Identify which cell holds the provided text, then report its [x, y] central coordinate. 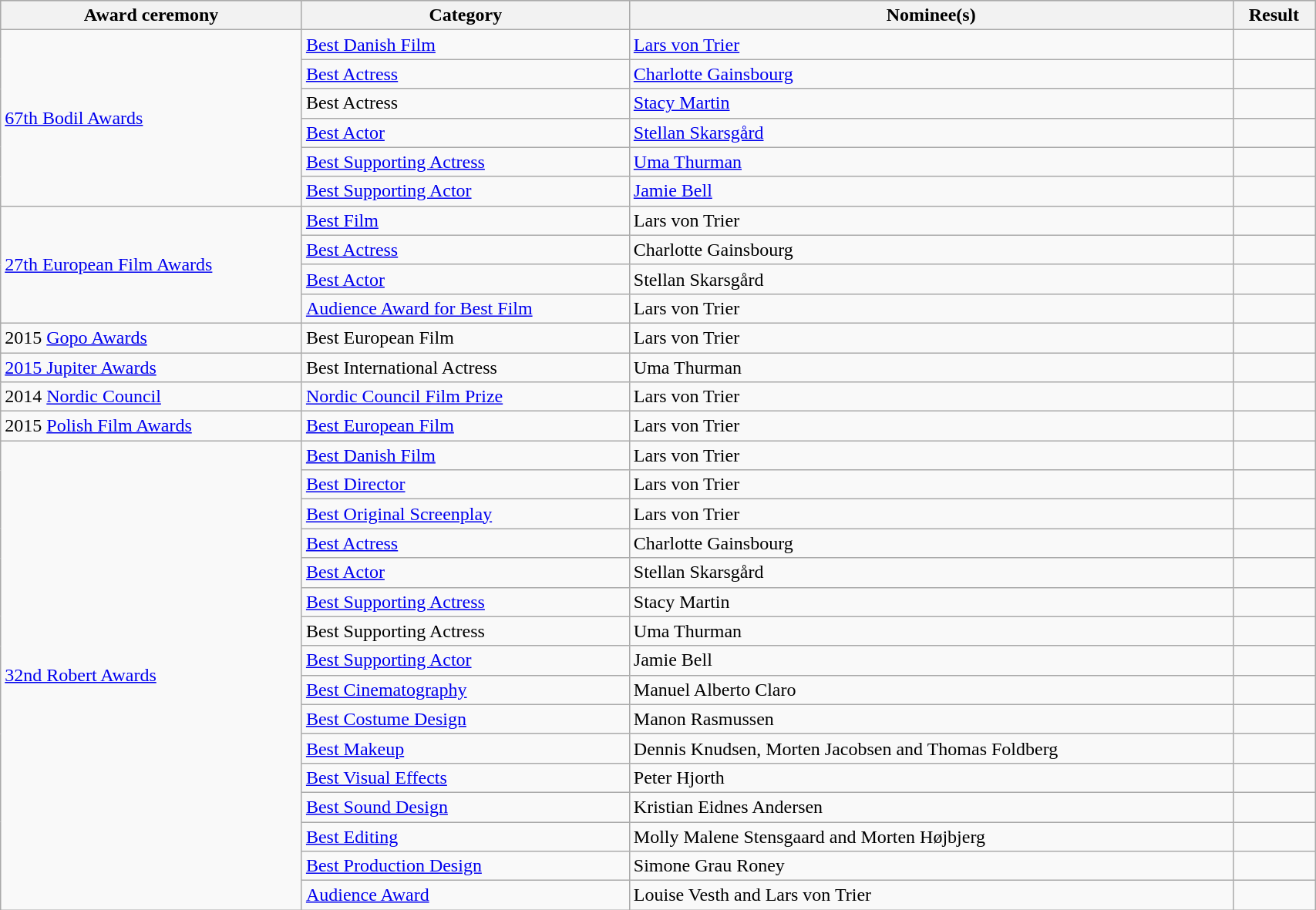
Dennis Knudsen, Morten Jacobsen and Thomas Foldberg [931, 748]
Manon Rasmussen [931, 719]
Peter Hjorth [931, 777]
Best Cinematography [466, 690]
Category [466, 15]
Best Visual Effects [466, 777]
Best International Actress [466, 368]
Simone Grau Roney [931, 866]
2014 Nordic Council [151, 397]
Molly Malene Stensgaard and Morten Højbjerg [931, 836]
Result [1274, 15]
Best Editing [466, 836]
2015 Gopo Awards [151, 337]
2015 Jupiter Awards [151, 368]
Best Film [466, 220]
Kristian Eidnes Andersen [931, 807]
Louise Vesth and Lars von Trier [931, 895]
Manuel Alberto Claro [931, 690]
Best Director [466, 485]
Best Sound Design [466, 807]
Best Makeup [466, 748]
Best Production Design [466, 866]
27th European Film Awards [151, 264]
Best Original Screenplay [466, 514]
2015 Polish Film Awards [151, 426]
Audience Award for Best Film [466, 308]
Award ceremony [151, 15]
67th Bodil Awards [151, 118]
Nordic Council Film Prize [466, 397]
32nd Robert Awards [151, 675]
Best Costume Design [466, 719]
Nominee(s) [931, 15]
Audience Award [466, 895]
